Capture the cell that displays the provided text and extract its (X, Y) central coordinate. 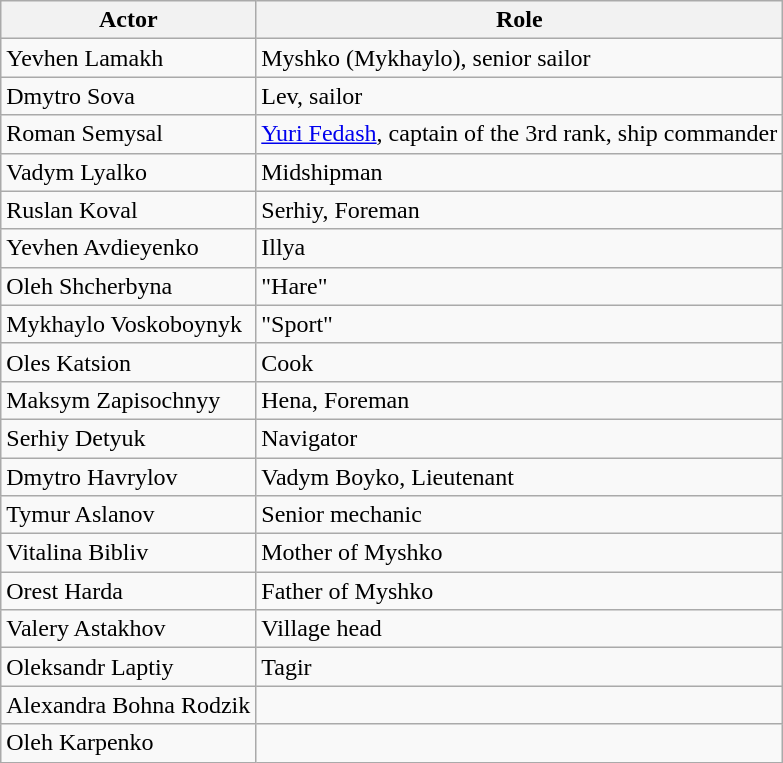
Serhiy, Foreman (520, 210)
Oleksandr Laptiy (128, 667)
Ruslan Koval (128, 210)
Yuri Fedash, captain of the 3rd rank, ship commander (520, 134)
Roman Semysal (128, 134)
Vadym Lyalko (128, 172)
Tymur Aslanov (128, 515)
"Hare" (520, 286)
Dmytro Sova (128, 96)
Vadym Boyko, Lieutenant (520, 477)
Navigator (520, 438)
Myshko (Mykhaylo), senior sailor (520, 58)
"Sport" (520, 324)
Village head (520, 629)
Vitalina Bibliv (128, 553)
Senior mechanic (520, 515)
Maksym Zapisochnyy (128, 400)
Valery Astakhov (128, 629)
Mother of Myshko (520, 553)
Alexandra Bohna Rodzik (128, 705)
Іllya (520, 248)
Orest Harda (128, 591)
Lev, sailor (520, 96)
Role (520, 20)
Mykhaylo Voskoboynyk (128, 324)
Actor (128, 20)
Midshipman (520, 172)
Cook (520, 362)
Father of Myshko (520, 591)
Oleh Shcherbyna (128, 286)
Yevhen Lamakh (128, 58)
Oleh Karpenko (128, 743)
Hena, Foreman (520, 400)
Oles Katsion (128, 362)
Tagir (520, 667)
Serhiy Detyuk (128, 438)
Yevhen Avdieyenko (128, 248)
Dmytro Havrylov (128, 477)
